Search for the cell housing the specified text and yield its (x, y) center coordinate. 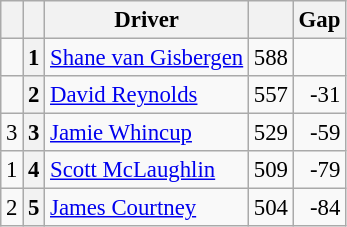
509 (272, 170)
588 (272, 58)
5 (34, 208)
529 (272, 133)
557 (272, 95)
504 (272, 208)
Scott McLaughlin (147, 170)
Shane van Gisbergen (147, 58)
Gap (319, 20)
David Reynolds (147, 95)
-59 (319, 133)
4 (34, 170)
Driver (147, 20)
-31 (319, 95)
James Courtney (147, 208)
-79 (319, 170)
-84 (319, 208)
Jamie Whincup (147, 133)
